Scan for the cell matching the given text and deliver its [X, Y] coordinate at center. 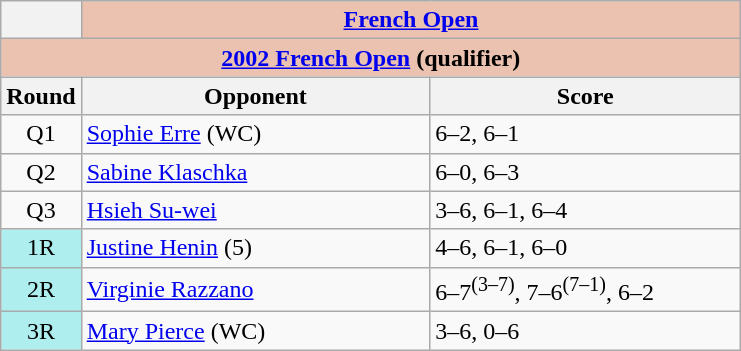
6–7(3–7), 7–6(7–1), 6–2 [586, 290]
2002 French Open (qualifier) [371, 58]
Hsieh Su-wei [256, 210]
3R [41, 331]
Round [41, 96]
Sophie Erre (WC) [256, 134]
Q1 [41, 134]
Justine Henin (5) [256, 248]
Q2 [41, 172]
Virginie Razzano [256, 290]
1R [41, 248]
4–6, 6–1, 6–0 [586, 248]
Sabine Klaschka [256, 172]
3–6, 0–6 [586, 331]
Opponent [256, 96]
Q3 [41, 210]
French Open [411, 20]
2R [41, 290]
3–6, 6–1, 6–4 [586, 210]
Score [586, 96]
6–2, 6–1 [586, 134]
Mary Pierce (WC) [256, 331]
6–0, 6–3 [586, 172]
